From the cell containing the given text, extract its center point as (X, Y) coordinate. 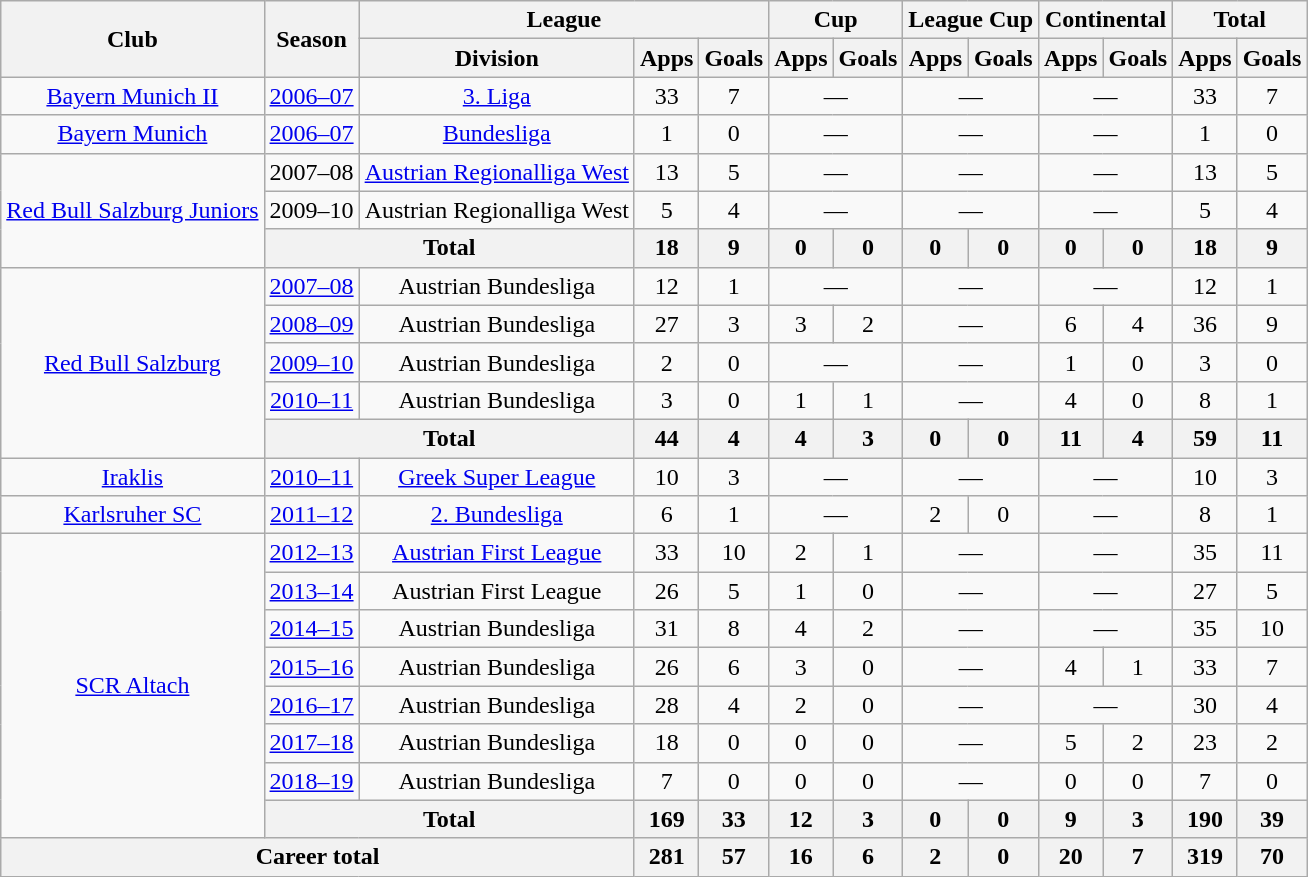
Red Bull Salzburg Juniors (132, 210)
League (564, 20)
319 (1205, 857)
28 (666, 705)
Cup (836, 20)
2017–18 (312, 743)
169 (666, 819)
39 (1272, 819)
Club (132, 39)
31 (666, 629)
44 (666, 438)
20 (1071, 857)
2012–13 (312, 553)
190 (1205, 819)
Bundesliga (496, 134)
2011–12 (312, 515)
57 (734, 857)
23 (1205, 743)
2013–14 (312, 591)
2008–09 (312, 324)
2014–15 (312, 629)
Red Bull Salzburg (132, 362)
281 (666, 857)
Division (496, 58)
Iraklis (132, 477)
Karlsruher SC (132, 515)
2018–19 (312, 781)
Bayern Munich II (132, 96)
3. Liga (496, 96)
Greek Super League (496, 477)
League Cup (971, 20)
30 (1205, 705)
36 (1205, 324)
Continental (1106, 20)
2015–16 (312, 667)
Bayern Munich (132, 134)
2016–17 (312, 705)
70 (1272, 857)
Career total (318, 857)
2. Bundesliga (496, 515)
Season (312, 39)
59 (1205, 438)
16 (801, 857)
SCR Altach (132, 686)
